Detect which cell encompasses the target text, then output its (X, Y) center coordinate. 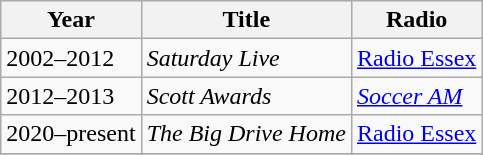
Soccer AM (416, 96)
Title (246, 20)
The Big Drive Home (246, 134)
Saturday Live (246, 58)
Scott Awards (246, 96)
Year (71, 20)
2012–2013 (71, 96)
Radio (416, 20)
2002–2012 (71, 58)
2020–present (71, 134)
